Locate the cell with the specified text and output its (X, Y) center coordinate. 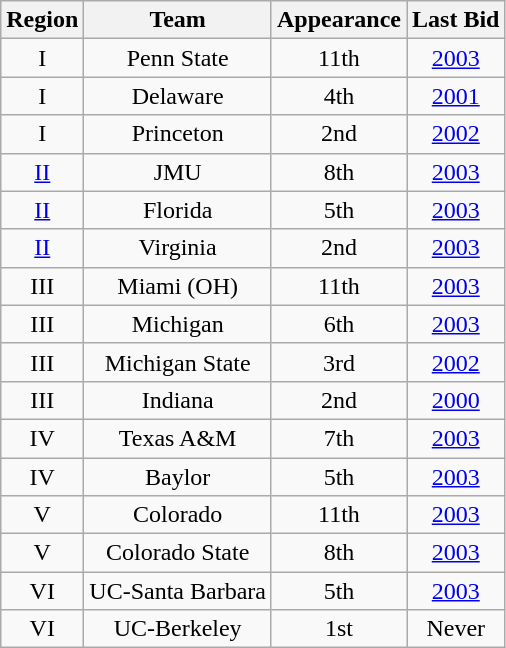
2000 (456, 400)
Delaware (178, 96)
2001 (456, 96)
Virginia (178, 248)
Texas A&M (178, 438)
6th (338, 324)
Never (456, 629)
7th (338, 438)
JMU (178, 172)
Last Bid (456, 20)
Team (178, 20)
4th (338, 96)
Colorado State (178, 553)
Region (42, 20)
UC-Santa Barbara (178, 591)
1st (338, 629)
Miami (OH) (178, 286)
Michigan State (178, 362)
UC-Berkeley (178, 629)
Baylor (178, 477)
Florida (178, 210)
Michigan (178, 324)
3rd (338, 362)
Princeton (178, 134)
Colorado (178, 515)
Appearance (338, 20)
Penn State (178, 58)
Indiana (178, 400)
